Capture the cell that displays the provided text and extract its [X, Y] central coordinate. 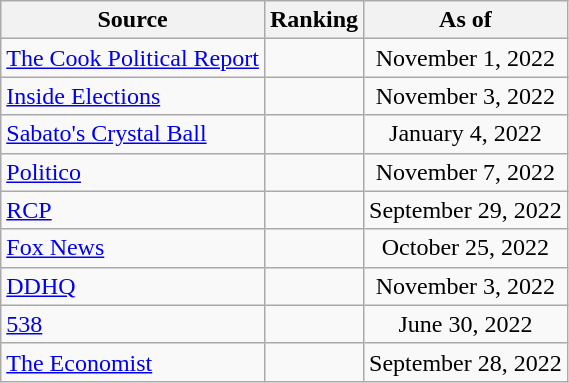
September 28, 2022 [466, 362]
January 4, 2022 [466, 134]
September 29, 2022 [466, 210]
October 25, 2022 [466, 248]
The Cook Political Report [133, 58]
Inside Elections [133, 96]
Ranking [314, 20]
The Economist [133, 362]
Politico [133, 172]
As of [466, 20]
RCP [133, 210]
538 [133, 324]
Source [133, 20]
June 30, 2022 [466, 324]
Sabato's Crystal Ball [133, 134]
Fox News [133, 248]
November 1, 2022 [466, 58]
DDHQ [133, 286]
November 7, 2022 [466, 172]
